Detect which cell encompasses the target text, then output its (X, Y) center coordinate. 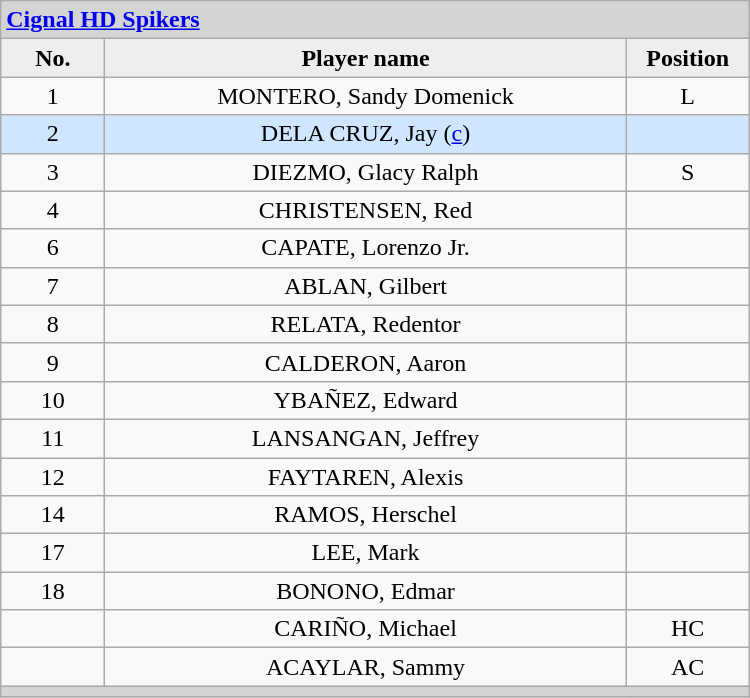
17 (53, 553)
LANSANGAN, Jeffrey (366, 438)
RAMOS, Herschel (366, 515)
FAYTAREN, Alexis (366, 477)
12 (53, 477)
HC (688, 629)
MONTERO, Sandy Domenick (366, 96)
CHRISTENSEN, Red (366, 210)
7 (53, 286)
L (688, 96)
Position (688, 58)
DELA CRUZ, Jay (c) (366, 134)
Cignal HD Spikers (375, 20)
6 (53, 248)
AC (688, 667)
BONONO, Edmar (366, 591)
8 (53, 324)
ACAYLAR, Sammy (366, 667)
DIEZMO, Glacy Ralph (366, 172)
4 (53, 210)
14 (53, 515)
10 (53, 400)
ABLAN, Gilbert (366, 286)
18 (53, 591)
RELATA, Redentor (366, 324)
11 (53, 438)
1 (53, 96)
9 (53, 362)
CAPATE, Lorenzo Jr. (366, 248)
YBAÑEZ, Edward (366, 400)
2 (53, 134)
3 (53, 172)
CALDERON, Aaron (366, 362)
No. (53, 58)
LEE, Mark (366, 553)
Player name (366, 58)
CARIÑO, Michael (366, 629)
S (688, 172)
